Detect which cell encompasses the target text, then output its (x, y) center coordinate. 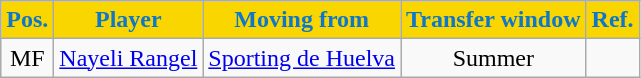
Summer (494, 58)
Pos. (28, 20)
Sporting de Huelva (302, 58)
Transfer window (494, 20)
Ref. (612, 20)
Nayeli Rangel (128, 58)
Player (128, 20)
MF (28, 58)
Moving from (302, 20)
